Output the (X, Y) coordinate of the center of the cell containing the given text.  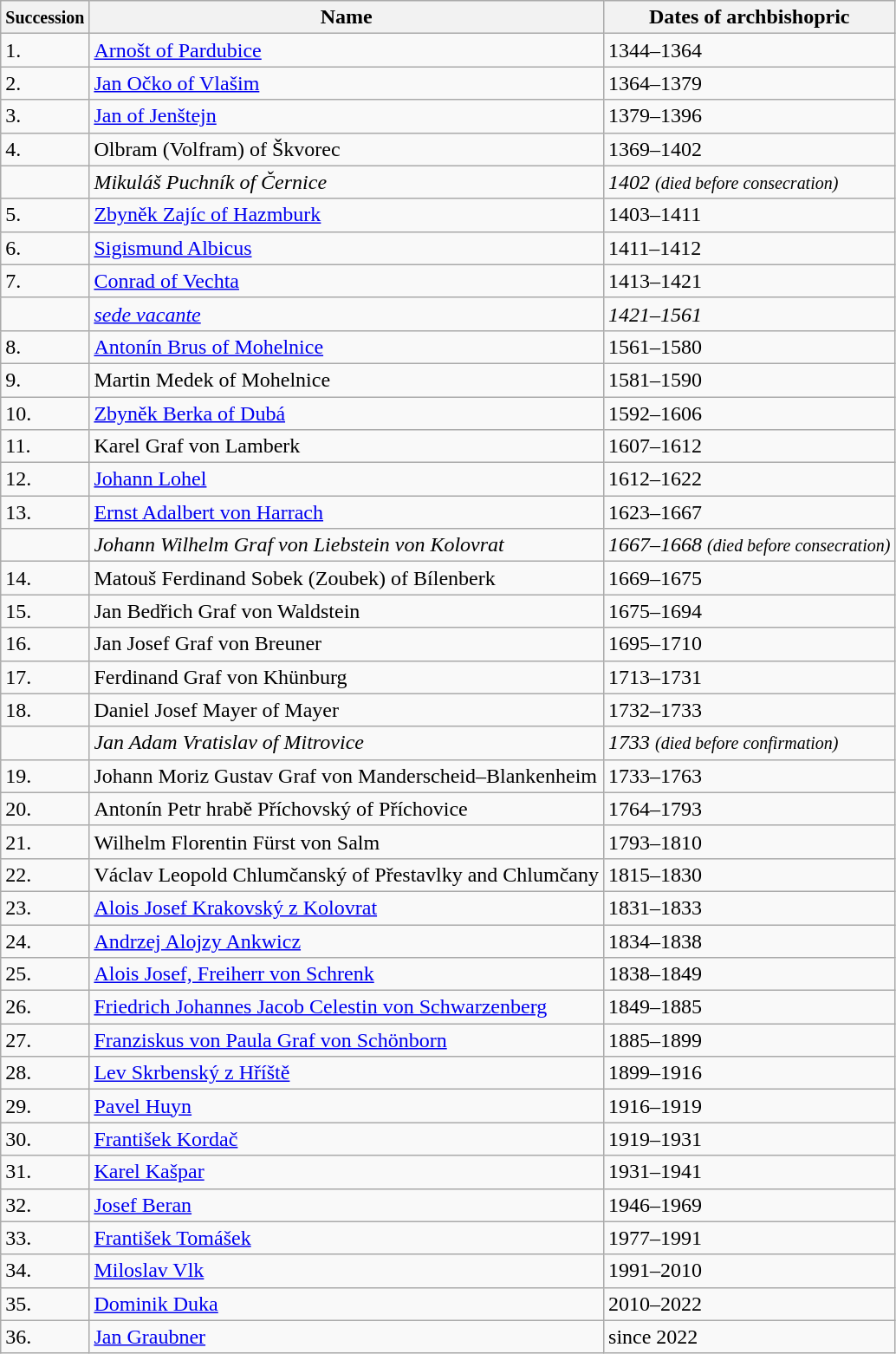
sede vacante (347, 314)
Josef Beran (347, 1205)
Johann Wilhelm Graf von Liebstein von Kolovrat (347, 545)
1369–1402 (750, 149)
1413–1421 (750, 281)
Conrad of Vechta (347, 281)
6. (45, 248)
Zbyněk Zajíc of Hazmburk (347, 215)
1919–1931 (750, 1139)
Antonín Petr hrabě Příchovský of Příchovice (347, 809)
29. (45, 1106)
1379–1396 (750, 116)
22. (45, 875)
1733 (died before confirmation) (750, 743)
1793–1810 (750, 842)
Olbram (Volfram) of Škvorec (347, 149)
1931–1941 (750, 1172)
1831–1833 (750, 908)
1946–1969 (750, 1205)
Antonín Brus of Mohelnice (347, 347)
Johann Lohel (347, 479)
5. (45, 215)
Franziskus von Paula Graf von Schönborn (347, 1040)
33. (45, 1238)
Alois Josef, Freiherr von Schrenk (347, 974)
Johann Moriz Gustav Graf von Manderscheid–Blankenheim (347, 776)
1344–1364 (750, 50)
1. (45, 50)
32. (45, 1205)
1675–1694 (750, 611)
1834–1838 (750, 941)
2010–2022 (750, 1304)
9. (45, 380)
Jan Očko of Vlašim (347, 83)
Jan Adam Vratislav of Mitrovice (347, 743)
1612–1622 (750, 479)
1669–1675 (750, 578)
Arnošt of Pardubice (347, 50)
Jan Josef Graf von Breuner (347, 644)
19. (45, 776)
Karel Kašpar (347, 1172)
13. (45, 512)
1764–1793 (750, 809)
Martin Medek of Mohelnice (347, 380)
3. (45, 116)
Succession (45, 17)
Wilhelm Florentin Fürst von Salm (347, 842)
Mikuláš Puchník of Černice (347, 182)
Name (347, 17)
Friedrich Johannes Jacob Celestin von Schwarzenberg (347, 1007)
1667–1668 (died before consecration) (750, 545)
1592–1606 (750, 413)
Václav Leopold Chlumčanský of Přestavlky and Chlumčany (347, 875)
1713–1731 (750, 677)
Alois Josef Krakovský z Kolovrat (347, 908)
4. (45, 149)
Sigismund Albicus (347, 248)
1991–2010 (750, 1271)
1733–1763 (750, 776)
Matouš Ferdinand Sobek (Zoubek) of Bílenberk (347, 578)
Karel Graf von Lamberk (347, 446)
21. (45, 842)
1977–1991 (750, 1238)
20. (45, 809)
16. (45, 644)
since 2022 (750, 1337)
1411–1412 (750, 248)
15. (45, 611)
František Tomášek (347, 1238)
František Kordač (347, 1139)
10. (45, 413)
1607–1612 (750, 446)
Lev Skrbenský z Hříště (347, 1073)
1849–1885 (750, 1007)
36. (45, 1337)
1916–1919 (750, 1106)
18. (45, 710)
11. (45, 446)
28. (45, 1073)
Miloslav Vlk (347, 1271)
1838–1849 (750, 974)
1403–1411 (750, 215)
35. (45, 1304)
Jan Graubner (347, 1337)
24. (45, 941)
2. (45, 83)
26. (45, 1007)
1695–1710 (750, 644)
1581–1590 (750, 380)
1885–1899 (750, 1040)
Andrzej Alojzy Ankwicz (347, 941)
34. (45, 1271)
30. (45, 1139)
Jan Bedřich Graf von Waldstein (347, 611)
17. (45, 677)
Ferdinand Graf von Khünburg (347, 677)
1421–1561 (750, 314)
1623–1667 (750, 512)
Daniel Josef Mayer of Mayer (347, 710)
Pavel Huyn (347, 1106)
12. (45, 479)
8. (45, 347)
Ernst Adalbert von Harrach (347, 512)
14. (45, 578)
7. (45, 281)
1561–1580 (750, 347)
Dominik Duka (347, 1304)
1364–1379 (750, 83)
27. (45, 1040)
1402 (died before consecration) (750, 182)
Dates of archbishopric (750, 17)
Jan of Jenštejn (347, 116)
23. (45, 908)
25. (45, 974)
Zbyněk Berka of Dubá (347, 413)
1815–1830 (750, 875)
31. (45, 1172)
1899–1916 (750, 1073)
1732–1733 (750, 710)
